Return [X, Y] of the center of cell containing provided text 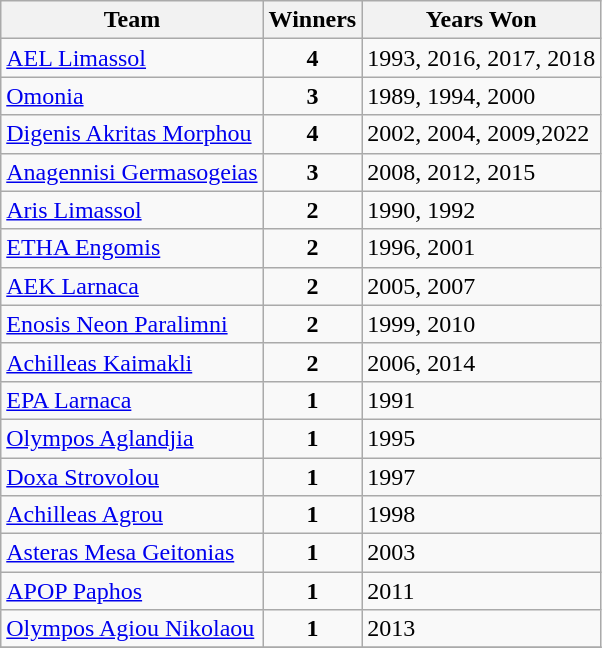
1999, 2010 [482, 324]
Omonia [132, 96]
Doxa Strovolou [132, 477]
ETHA Engomis [132, 248]
Years Won [482, 20]
Team [132, 20]
Anagennisi Germasogeias [132, 172]
2013 [482, 629]
AEL Limassol [132, 58]
Aris Limassol [132, 210]
2006, 2014 [482, 362]
1997 [482, 477]
1998 [482, 515]
Olympos Aglandjia [132, 438]
2002, 2004, 2009,2022 [482, 134]
1996, 2001 [482, 248]
2011 [482, 591]
Winners [312, 20]
2005, 2007 [482, 286]
1989, 1994, 2000 [482, 96]
1991 [482, 400]
1990, 1992 [482, 210]
AEK Larnaca [132, 286]
APOP Paphos [132, 591]
2008, 2012, 2015 [482, 172]
Achilleas Agrou [132, 515]
2003 [482, 553]
Asteras Mesa Geitonias [132, 553]
1993, 2016, 2017, 2018 [482, 58]
1995 [482, 438]
Olympos Agiou Nikolaou [132, 629]
Achilleas Kaimakli [132, 362]
Enosis Neon Paralimni [132, 324]
Digenis Akritas Morphou [132, 134]
EPA Larnaca [132, 400]
